Return [x, y] of the center of cell containing provided text 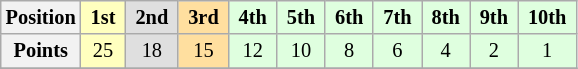
4th [253, 17]
2nd [152, 17]
9th [494, 17]
5th [301, 17]
2 [494, 51]
1 [547, 51]
Points [41, 51]
7th [397, 17]
6 [397, 51]
8th [446, 17]
25 [104, 51]
15 [203, 51]
18 [152, 51]
8 [349, 51]
10 [301, 51]
Position [41, 17]
6th [349, 17]
1st [104, 17]
12 [253, 51]
10th [547, 17]
4 [446, 51]
3rd [203, 17]
